Return the [x, y] coordinate for the center point of the cell that contains the specified text.  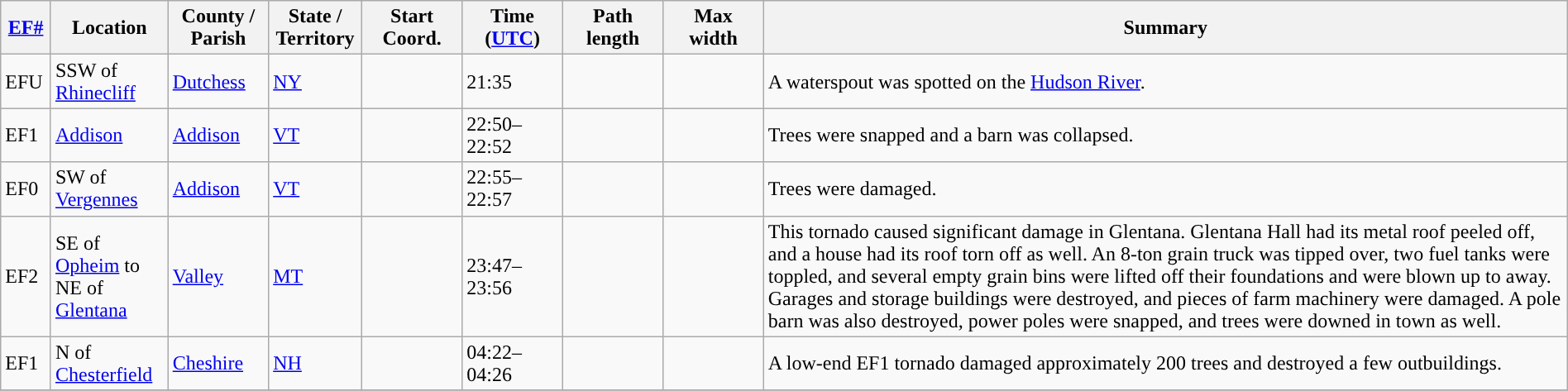
EF# [26, 28]
Dutchess [218, 81]
EF2 [26, 276]
A waterspout was spotted on the Hudson River. [1165, 81]
SW of Vergennes [109, 188]
Trees were snapped and a barn was collapsed. [1165, 136]
Time (UTC) [513, 28]
Location [109, 28]
22:50–22:52 [513, 136]
04:22–04:26 [513, 364]
22:55–22:57 [513, 188]
EF0 [26, 188]
Path length [612, 28]
MT [316, 276]
Start Coord. [412, 28]
County / Parish [218, 28]
Trees were damaged. [1165, 188]
21:35 [513, 81]
Max width [713, 28]
N of Chesterfield [109, 364]
State / Territory [316, 28]
A low-end EF1 tornado damaged approximately 200 trees and destroyed a few outbuildings. [1165, 364]
Cheshire [218, 364]
EFU [26, 81]
23:47–23:56 [513, 276]
NY [316, 81]
NH [316, 364]
Valley [218, 276]
SE of Opheim to NE of Glentana [109, 276]
SSW of Rhinecliff [109, 81]
Summary [1165, 28]
